Pinpoint the cell where the given text exists, returning its [X, Y] midpoint coordinate. 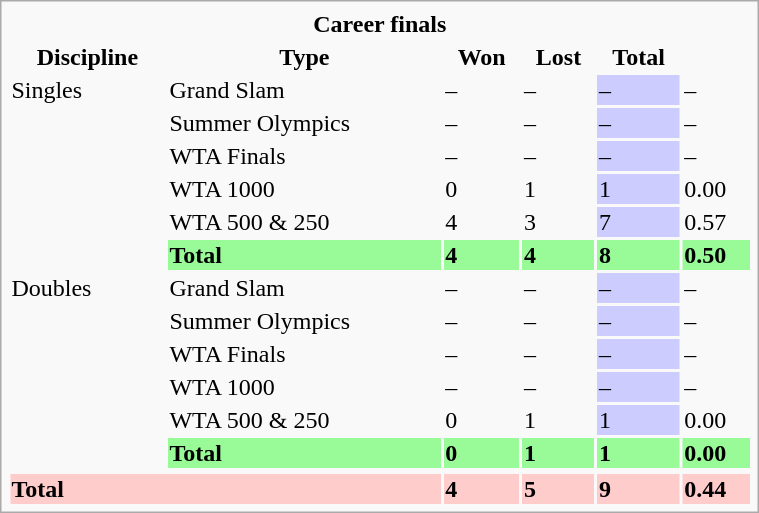
9 [638, 489]
3 [559, 222]
Career finals [380, 24]
Singles [88, 172]
Discipline [88, 57]
0.57 [716, 222]
Type [304, 57]
0.44 [716, 489]
Won [482, 57]
5 [559, 489]
0.50 [716, 255]
8 [638, 255]
7 [638, 222]
Lost [559, 57]
Doubles [88, 370]
